For the text-containing cell, return its midpoint in [x, y] coordinate format. 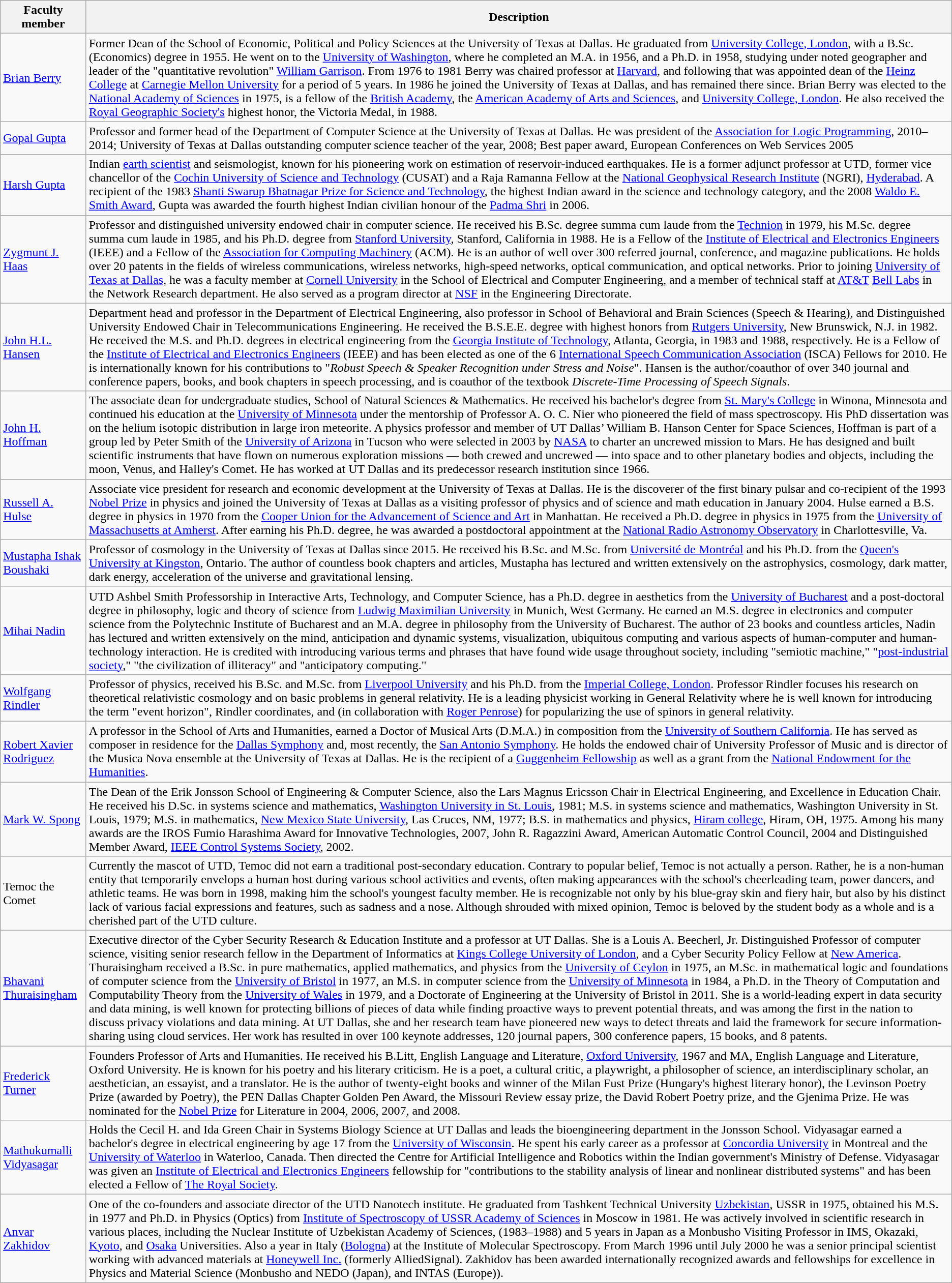
Gopal Gupta [43, 138]
Mathukumalli Vidyasagar [43, 1157]
Anvar Zakhidov [43, 1239]
Description [519, 17]
Wolfgang Rindler [43, 698]
Mihai Nadin [43, 631]
Mark W. Spong [43, 819]
Mustapha Ishak Boushaki [43, 563]
Russell A. Hulse [43, 510]
Harsh Gupta [43, 185]
John H.L. Hansen [43, 347]
Temoc the Comet [43, 893]
Brian Berry [43, 77]
John H. Hoffman [43, 435]
Robert Xavier Rodriguez [43, 752]
Frederick Turner [43, 1083]
Zygmunt J. Haas [43, 259]
Bhavani Thuraisingham [43, 989]
Faculty member [43, 17]
